Search for the cell housing the specified text and yield its [X, Y] center coordinate. 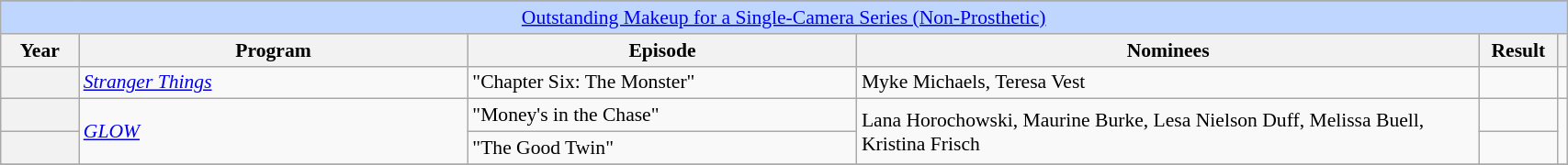
Episode [662, 50]
"The Good Twin" [662, 148]
GLOW [274, 132]
Stranger Things [274, 82]
Lana Horochowski, Maurine Burke, Lesa Nielson Duff, Melissa Buell, Kristina Frisch [1168, 132]
Myke Michaels, Teresa Vest [1168, 82]
"Chapter Six: The Monster" [662, 82]
Program [274, 50]
Year [40, 50]
"Money's in the Chase" [662, 115]
Outstanding Makeup for a Single-Camera Series (Non-Prosthetic) [784, 17]
Nominees [1168, 50]
Result [1517, 50]
